Return the [x, y] coordinate for the center point of the cell that contains the specified text.  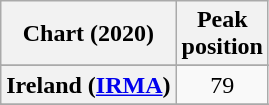
Peakposition [222, 34]
Ireland (IRMA) [88, 85]
Chart (2020) [88, 34]
79 [222, 85]
